Provide the [X, Y] coordinate of the cell's center where the given text is located.  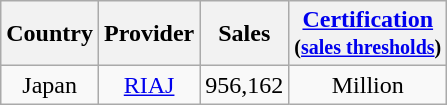
Country [50, 34]
Certification(sales thresholds) [368, 34]
Million [368, 85]
956,162 [244, 85]
RIAJ [148, 85]
Provider [148, 34]
Japan [50, 85]
Sales [244, 34]
